Detect which cell encompasses the target text, then output its [x, y] center coordinate. 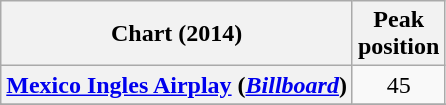
45 [398, 85]
Peakposition [398, 34]
Mexico Ingles Airplay (Billboard) [177, 85]
Chart (2014) [177, 34]
